Capture the cell that displays the provided text and extract its (X, Y) central coordinate. 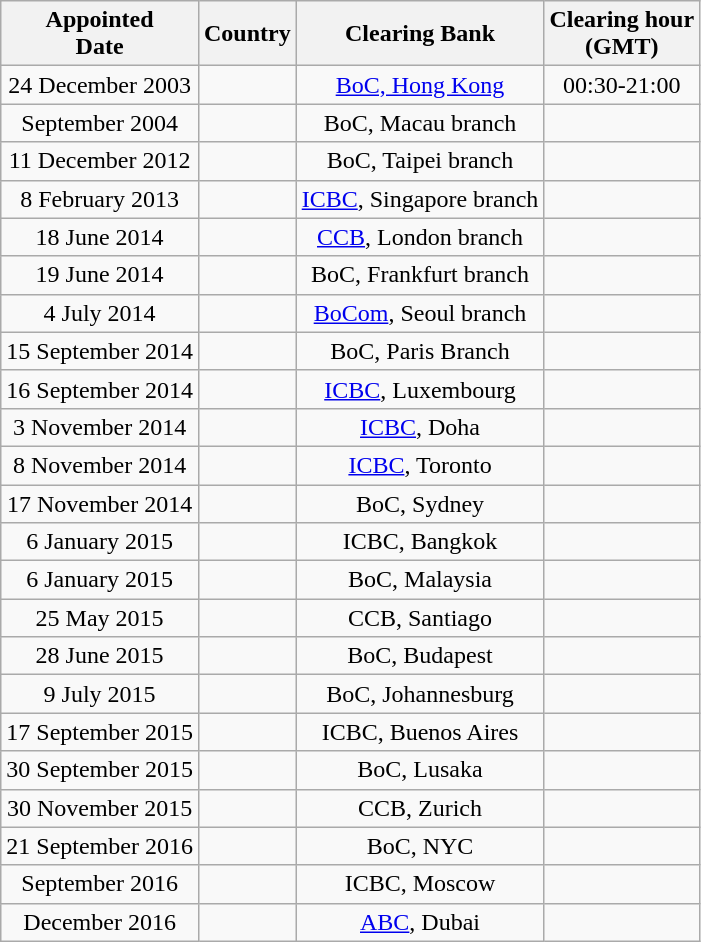
December 2016 (100, 922)
CCB, London branch (420, 237)
15 September 2014 (100, 351)
Clearing Bank (420, 34)
September 2016 (100, 884)
8 February 2013 (100, 199)
ICBC, Doha (420, 427)
ICBC, Singapore branch (420, 199)
BoC, Malaysia (420, 580)
ICBC, Moscow (420, 884)
24 December 2003 (100, 85)
BoC, Budapest (420, 656)
ICBC, Toronto (420, 465)
19 June 2014 (100, 275)
BoC, Lusaka (420, 770)
Country (247, 34)
Clearing hour(GMT) (622, 34)
AppointedDate (100, 34)
BoC, NYC (420, 846)
BoCom, Seoul branch (420, 313)
17 September 2015 (100, 732)
BoC, Johannesburg (420, 694)
30 November 2015 (100, 808)
3 November 2014 (100, 427)
8 November 2014 (100, 465)
ICBC, Buenos Aires (420, 732)
BoC, Sydney (420, 503)
ICBC, Luxembourg (420, 389)
BoC, Hong Kong (420, 85)
CCB, Zurich (420, 808)
CCB, Santiago (420, 618)
16 September 2014 (100, 389)
21 September 2016 (100, 846)
September 2004 (100, 123)
4 July 2014 (100, 313)
18 June 2014 (100, 237)
25 May 2015 (100, 618)
ABC, Dubai (420, 922)
ICBC, Bangkok (420, 542)
BoC, Paris Branch (420, 351)
17 November 2014 (100, 503)
28 June 2015 (100, 656)
BoC, Taipei branch (420, 161)
9 July 2015 (100, 694)
BoC, Frankfurt branch (420, 275)
00:30-21:00 (622, 85)
11 December 2012 (100, 161)
30 September 2015 (100, 770)
BoC, Macau branch (420, 123)
